Determine the [x, y] coordinate at the center of the cell enclosing the given text.  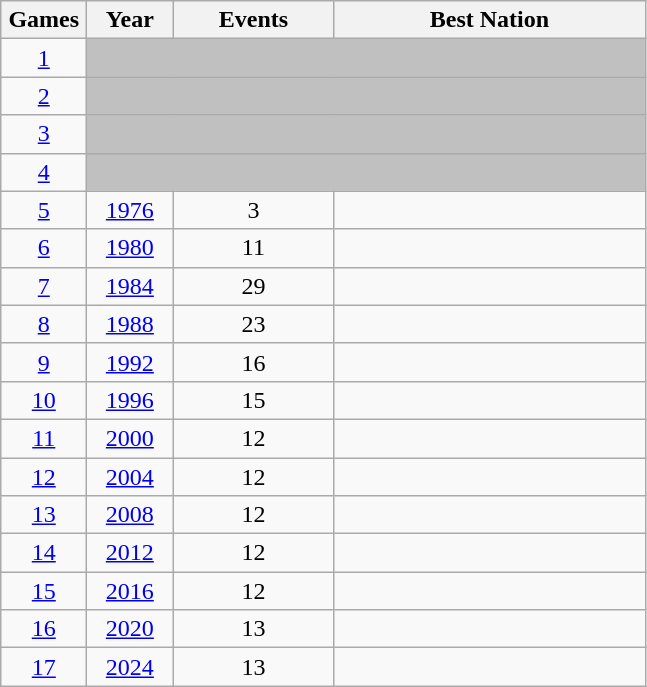
7 [44, 286]
10 [44, 400]
Games [44, 20]
2004 [130, 477]
2000 [130, 438]
14 [44, 553]
1 [44, 58]
2016 [130, 591]
5 [44, 210]
6 [44, 248]
8 [44, 324]
Best Nation [490, 20]
1976 [130, 210]
1992 [130, 362]
29 [254, 286]
2012 [130, 553]
Events [254, 20]
17 [44, 667]
1996 [130, 400]
1984 [130, 286]
9 [44, 362]
2020 [130, 629]
4 [44, 172]
1980 [130, 248]
Year [130, 20]
23 [254, 324]
2024 [130, 667]
2 [44, 96]
2008 [130, 515]
1988 [130, 324]
